Capture the cell that displays the provided text and extract its (x, y) central coordinate. 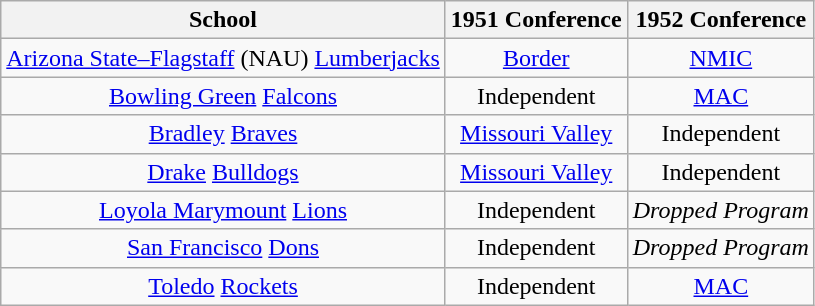
NMIC (720, 58)
1952 Conference (720, 20)
1951 Conference (536, 20)
Toledo Rockets (224, 286)
Bowling Green Falcons (224, 96)
Loyola Marymount Lions (224, 210)
School (224, 20)
Bradley Braves (224, 134)
San Francisco Dons (224, 248)
Drake Bulldogs (224, 172)
Border (536, 58)
Arizona State–Flagstaff (NAU) Lumberjacks (224, 58)
